Provide the [X, Y] coordinate of the cell's center where the given text is located.  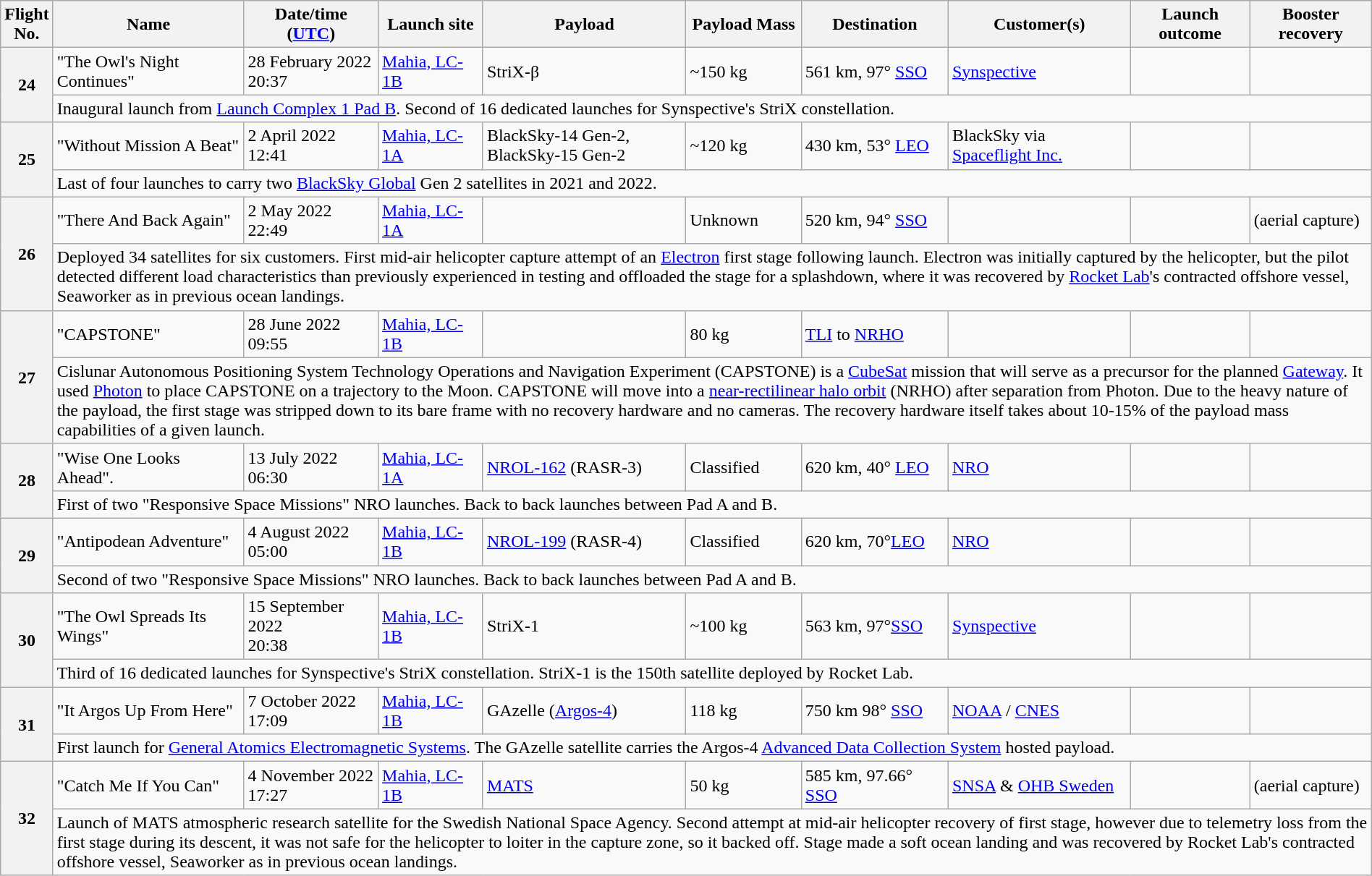
118 kg [744, 710]
Third of 16 dedicated launches for Synspective's StriX constellation. StriX-1 is the 150th satellite deployed by Rocket Lab. [712, 673]
7 October 202217:09 [311, 710]
FlightNo. [27, 25]
"Without Mission A Beat" [148, 146]
GAzelle (Argos-4) [585, 710]
28 June 202209:55 [311, 334]
25 [27, 159]
620 km, 40° LEO [874, 467]
Date/time(UTC) [311, 25]
24 [27, 85]
Payload [585, 25]
4 August 202205:00 [311, 541]
"The Owl's Night Continues" [148, 71]
561 km, 97° SSO [874, 71]
50 kg [744, 786]
28 [27, 480]
26 [27, 253]
29 [27, 556]
27 [27, 377]
"Antipodean Adventure" [148, 541]
620 km, 70°LEO [874, 541]
~150 kg [744, 71]
Second of two "Responsive Space Missions" NRO launches. Back to back launches between Pad A and B. [712, 579]
4 November 202217:27 [311, 786]
SNSA & OHB Sweden [1039, 786]
"There And Back Again" [148, 220]
2 April 202212:41 [311, 146]
TLI to NRHO [874, 334]
28 February 202220:37 [311, 71]
First launch for General Atomics Electromagnetic Systems. The GAzelle satellite carries the Argos-4 Advanced Data Collection System hosted payload. [712, 748]
NROL-199 (RASR-4) [585, 541]
StriX-1 [585, 626]
"The Owl Spreads Its Wings" [148, 626]
30 [27, 640]
32 [27, 819]
Name [148, 25]
Booster recovery [1310, 25]
15 September 202220:38 [311, 626]
NROL-162 (RASR-3) [585, 467]
~100 kg [744, 626]
"It Argos Up From Here" [148, 710]
520 km, 94° SSO [874, 220]
Customer(s) [1039, 25]
Destination [874, 25]
Payload Mass [744, 25]
750 km 98° SSO [874, 710]
"Catch Me If You Can" [148, 786]
Launch outcome [1190, 25]
BlackSky via Spaceflight Inc. [1039, 146]
Unknown [744, 220]
563 km, 97°SSO [874, 626]
80 kg [744, 334]
585 km, 97.66° SSO [874, 786]
First of two "Responsive Space Missions" NRO launches. Back to back launches between Pad A and B. [712, 504]
"Wise One Looks Ahead". [148, 467]
Inaugural launch from Launch Complex 1 Pad B. Second of 16 dedicated launches for Synspective's StriX constellation. [712, 109]
430 km, 53° LEO [874, 146]
MATS [585, 786]
Launch site [431, 25]
31 [27, 725]
2 May 202222:49 [311, 220]
13 July 202206:30 [311, 467]
"CAPSTONE" [148, 334]
StriX-β [585, 71]
Last of four launches to carry two BlackSky Global Gen 2 satellites in 2021 and 2022. [712, 183]
NOAA / CNES [1039, 710]
~120 kg [744, 146]
BlackSky-14 Gen-2, BlackSky-15 Gen-2 [585, 146]
